Extract the (x, y) coordinate from the center of the cell holding the provided text.  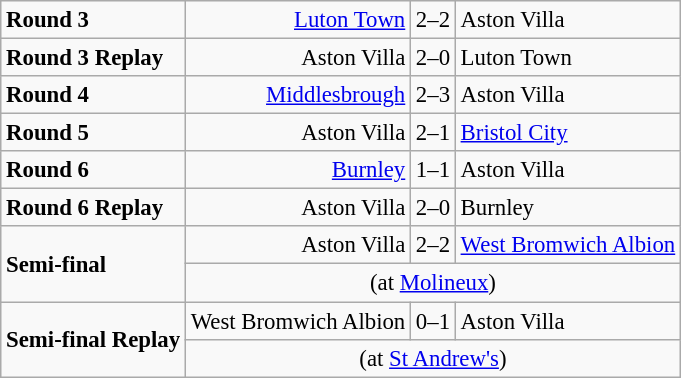
2–3 (434, 95)
Semi-final Replay (94, 340)
Bristol City (568, 133)
(at Molineux) (432, 283)
Round 5 (94, 133)
Round 3 Replay (94, 58)
(at St Andrew's) (432, 358)
Round 3 (94, 20)
0–1 (434, 321)
Middlesbrough (298, 95)
1–1 (434, 170)
Semi-final (94, 264)
Round 6 Replay (94, 208)
Round 4 (94, 95)
2–1 (434, 133)
Round 6 (94, 170)
